For the text-containing cell, return its midpoint in (x, y) coordinate format. 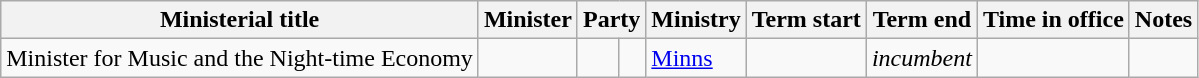
Minister (528, 20)
Term start (806, 20)
Minns (696, 58)
Minister for Music and the Night-time Economy (240, 58)
Ministry (696, 20)
Term end (922, 20)
Notes (1163, 20)
Time in office (1053, 20)
incumbent (922, 58)
Party (611, 20)
Ministerial title (240, 20)
